Identify which cell holds the provided text, then report its (X, Y) central coordinate. 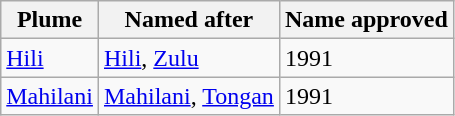
Named after (188, 20)
Plume (50, 20)
Hili, Zulu (188, 58)
Mahilani (50, 96)
Name approved (366, 20)
Mahilani, Tongan (188, 96)
Hili (50, 58)
